Search for the cell housing the specified text and yield its [x, y] center coordinate. 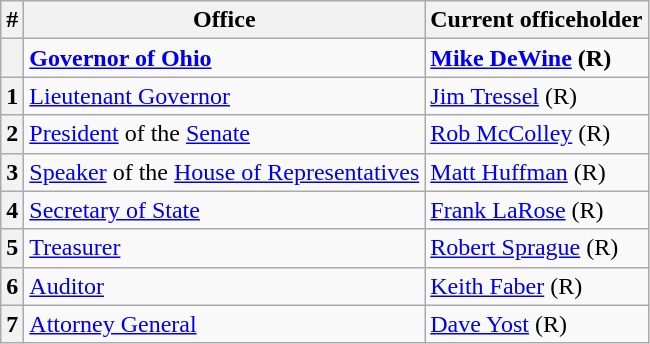
Office [224, 20]
Treasurer [224, 248]
Secretary of State [224, 210]
2 [12, 134]
Jim Tressel (R) [536, 96]
Robert Sprague (R) [536, 248]
6 [12, 286]
Keith Faber (R) [536, 286]
# [12, 20]
Current officeholder [536, 20]
5 [12, 248]
President of the Senate [224, 134]
Matt Huffman (R) [536, 172]
3 [12, 172]
Rob McColley (R) [536, 134]
Dave Yost (R) [536, 324]
7 [12, 324]
Speaker of the House of Representatives [224, 172]
Lieutenant Governor [224, 96]
4 [12, 210]
Mike DeWine (R) [536, 58]
Attorney General [224, 324]
1 [12, 96]
Auditor [224, 286]
Governor of Ohio [224, 58]
Frank LaRose (R) [536, 210]
